Detect which cell encompasses the target text, then output its (x, y) center coordinate. 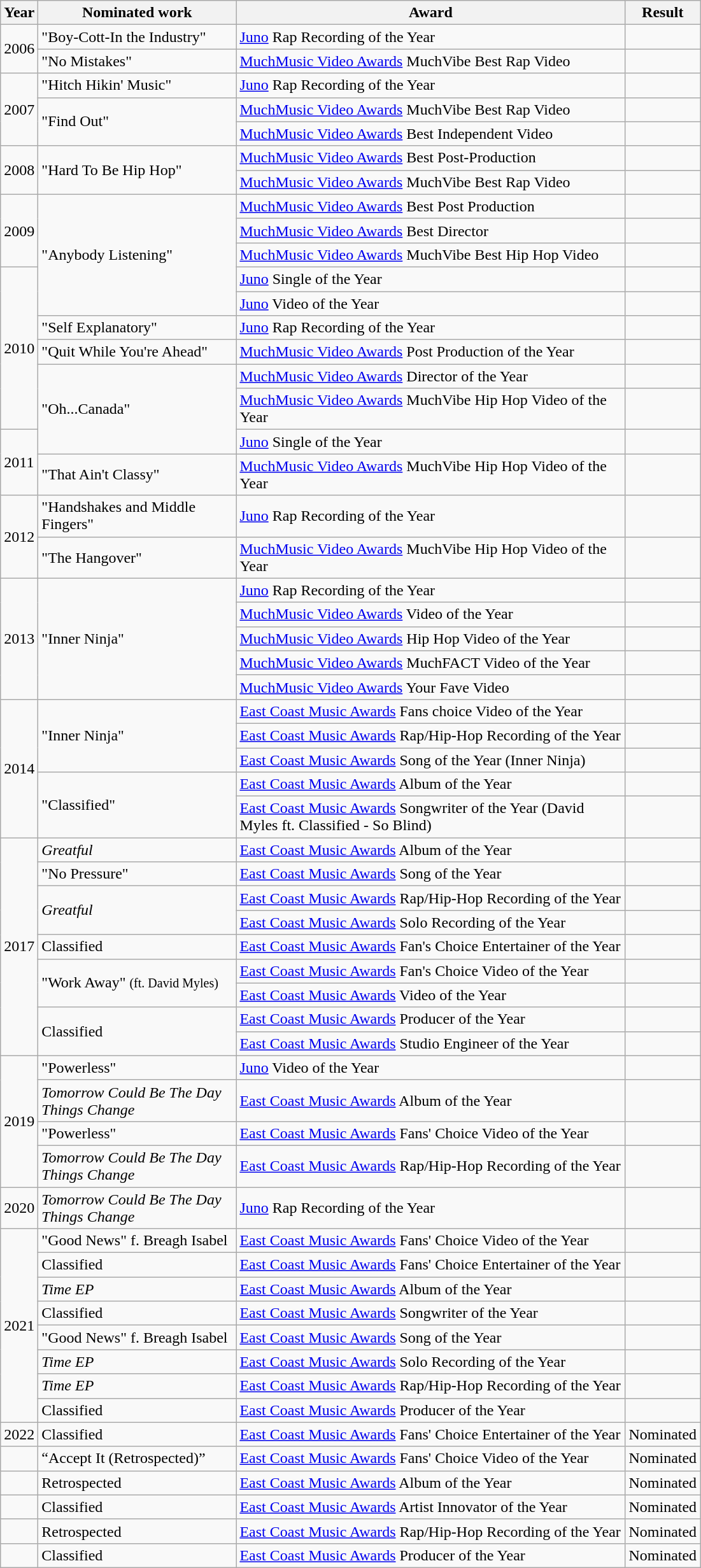
2013 (19, 639)
MuchMusic Video Awards Best Director (430, 230)
2021 (19, 1325)
"Self Explanatory" (138, 328)
"Work Away" (ft. David Myles) (138, 983)
"That Ain't Classy" (138, 475)
MuchMusic Video Awards Video of the Year (430, 614)
East Coast Music Awards Studio Engineer of the Year (430, 1043)
"Oh...Canada" (138, 409)
"Handshakes and Middle Fingers" (138, 516)
"Classified" (138, 805)
“Accept It (Retrospected)” (138, 1459)
East Coast Music Awards Artist Innovator of the Year (430, 1507)
East Coast Music Awards Fan's Choice Video of the Year (430, 971)
East Coast Music Awards Song of the Year (Inner Ninja) (430, 759)
"The Hangover" (138, 558)
2012 (19, 537)
"Anybody Listening" (138, 255)
Award (430, 13)
"Find Out" (138, 122)
"Hitch Hikin' Music" (138, 85)
MuchMusic Video Awards Best Post-Production (430, 158)
MuchMusic Video Awards MuchVibe Best Hip Hop Video (430, 255)
Result (663, 13)
MuchMusic Video Awards Post Production of the Year (430, 352)
East Coast Music Awards Songwriter of the Year (David Myles ft. Classified - So Blind) (430, 817)
2007 (19, 109)
East Coast Music Awards Video of the Year (430, 995)
East Coast Music Awards Fan's Choice Entertainer of the Year (430, 947)
2009 (19, 230)
MuchMusic Video Awards Best Post Production (430, 206)
Nominated work (138, 13)
2022 (19, 1434)
"No Mistakes" (138, 61)
2019 (19, 1121)
2014 (19, 768)
2008 (19, 170)
2017 (19, 947)
2010 (19, 348)
MuchMusic Video Awards MuchFACT Video of the Year (430, 663)
MuchMusic Video Awards Best Independent Video (430, 134)
MuchMusic Video Awards Hip Hop Video of the Year (430, 639)
2006 (19, 49)
2011 (19, 462)
"Hard To Be Hip Hop" (138, 170)
"Boy-Cott-In the Industry" (138, 37)
"No Pressure" (138, 874)
East Coast Music Awards Fans choice Video of the Year (430, 711)
Year (19, 13)
MuchMusic Video Awards Your Fave Video (430, 687)
"Quit While You're Ahead" (138, 352)
2020 (19, 1207)
MuchMusic Video Awards Director of the Year (430, 376)
East Coast Music Awards Songwriter of the Year (430, 1313)
